Extract the (x, y) coordinate from the center of the cell holding the provided text.  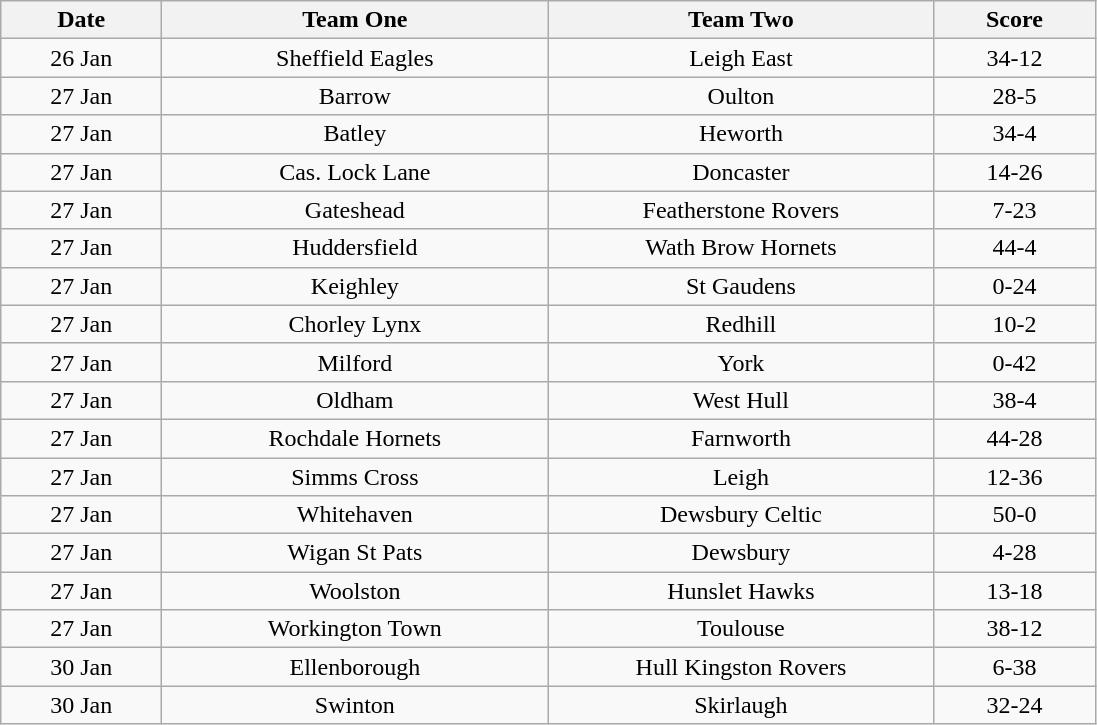
0-42 (1014, 362)
Redhill (741, 324)
Woolston (355, 591)
Chorley Lynx (355, 324)
Huddersfield (355, 248)
West Hull (741, 400)
Hull Kingston Rovers (741, 667)
34-4 (1014, 134)
Workington Town (355, 629)
Skirlaugh (741, 705)
Dewsbury (741, 553)
Leigh East (741, 58)
Gateshead (355, 210)
Farnworth (741, 438)
Oldham (355, 400)
St Gaudens (741, 286)
Wigan St Pats (355, 553)
38-12 (1014, 629)
38-4 (1014, 400)
Score (1014, 20)
Featherstone Rovers (741, 210)
Barrow (355, 96)
34-12 (1014, 58)
Keighley (355, 286)
26 Jan (82, 58)
Batley (355, 134)
Doncaster (741, 172)
Toulouse (741, 629)
44-4 (1014, 248)
50-0 (1014, 515)
Hunslet Hawks (741, 591)
Simms Cross (355, 477)
Oulton (741, 96)
Sheffield Eagles (355, 58)
14-26 (1014, 172)
Ellenborough (355, 667)
0-24 (1014, 286)
32-24 (1014, 705)
Cas. Lock Lane (355, 172)
28-5 (1014, 96)
Dewsbury Celtic (741, 515)
Whitehaven (355, 515)
Team Two (741, 20)
Milford (355, 362)
6-38 (1014, 667)
Leigh (741, 477)
Team One (355, 20)
Wath Brow Hornets (741, 248)
10-2 (1014, 324)
York (741, 362)
44-28 (1014, 438)
7-23 (1014, 210)
Heworth (741, 134)
Date (82, 20)
12-36 (1014, 477)
Rochdale Hornets (355, 438)
4-28 (1014, 553)
13-18 (1014, 591)
Swinton (355, 705)
